Return [x, y] of the center of cell containing provided text 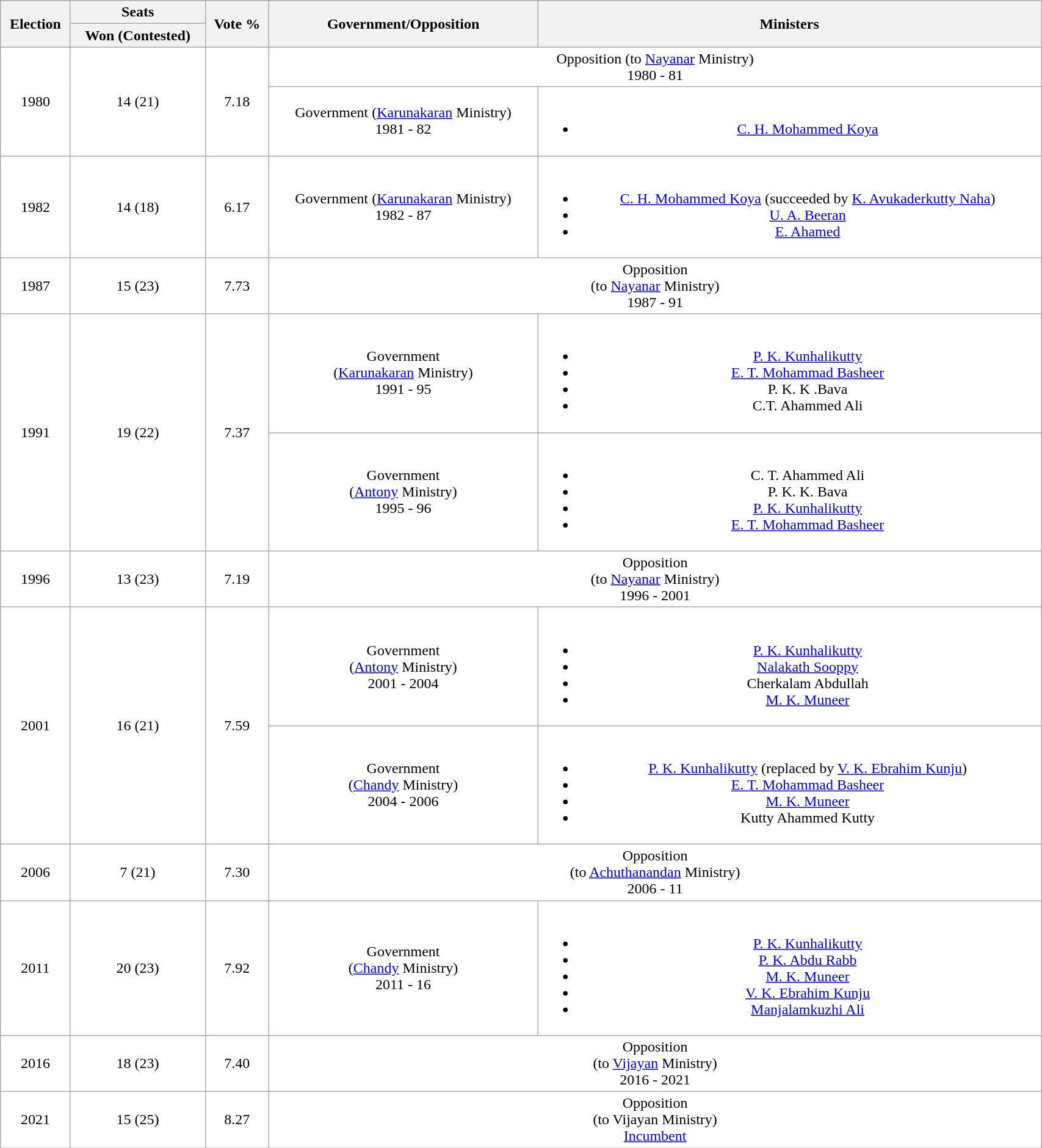
2016 [35, 1064]
Won (Contested) [138, 35]
7.59 [237, 725]
1982 [35, 206]
Opposition(to Vijayan Ministry)2016 - 2021 [656, 1064]
Opposition(to Achuthanandan Ministry)2006 - 11 [656, 872]
Government/Opposition [403, 24]
Seats [138, 12]
Government (Karunakaran Ministry)1982 - 87 [403, 206]
2006 [35, 872]
Opposition(to Nayanar Ministry)1987 - 91 [656, 286]
Election [35, 24]
2001 [35, 725]
Government (Karunakaran Ministry)1981 - 82 [403, 121]
Government(Antony Ministry)2001 - 2004 [403, 666]
7.40 [237, 1064]
2021 [35, 1120]
Opposition(to Vijayan Ministry)Incumbent [656, 1120]
C. H. Mohammed Koya [789, 121]
C. T. Ahammed AliP. K. K. BavaP. K. KunhalikuttyE. T. Mohammad Basheer [789, 492]
Opposition (to Nayanar Ministry)1980 - 81 [656, 67]
13 (23) [138, 579]
Opposition(to Nayanar Ministry)1996 - 2001 [656, 579]
6.17 [237, 206]
Government(Chandy Ministry)2004 - 2006 [403, 785]
P. K. KunhalikuttyNalakath SooppyCherkalam AbdullahM. K. Muneer [789, 666]
14 (18) [138, 206]
16 (21) [138, 725]
7.92 [237, 967]
1991 [35, 432]
Government(Chandy Ministry)2011 - 16 [403, 967]
7.30 [237, 872]
7.19 [237, 579]
15 (23) [138, 286]
7.18 [237, 101]
14 (21) [138, 101]
1987 [35, 286]
Vote % [237, 24]
1996 [35, 579]
Ministers [789, 24]
P. K. KunhalikuttyE. T. Mohammad BasheerP. K. K .BavaC.T. Ahammed Ali [789, 373]
Government(Karunakaran Ministry)1991 - 95 [403, 373]
15 (25) [138, 1120]
19 (22) [138, 432]
Government(Antony Ministry)1995 - 96 [403, 492]
P. K. Kunhalikutty (replaced by V. K. Ebrahim Kunju)E. T. Mohammad BasheerM. K. MuneerKutty Ahammed Kutty [789, 785]
7.37 [237, 432]
1980 [35, 101]
20 (23) [138, 967]
7 (21) [138, 872]
8.27 [237, 1120]
7.73 [237, 286]
18 (23) [138, 1064]
2011 [35, 967]
P. K. KunhalikuttyP. K. Abdu RabbM. K. MuneerV. K. Ebrahim KunjuManjalamkuzhi Ali [789, 967]
C. H. Mohammed Koya (succeeded by K. Avukaderkutty Naha)U. A. BeeranE. Ahamed [789, 206]
